Return (X, Y) of the center of cell containing provided text 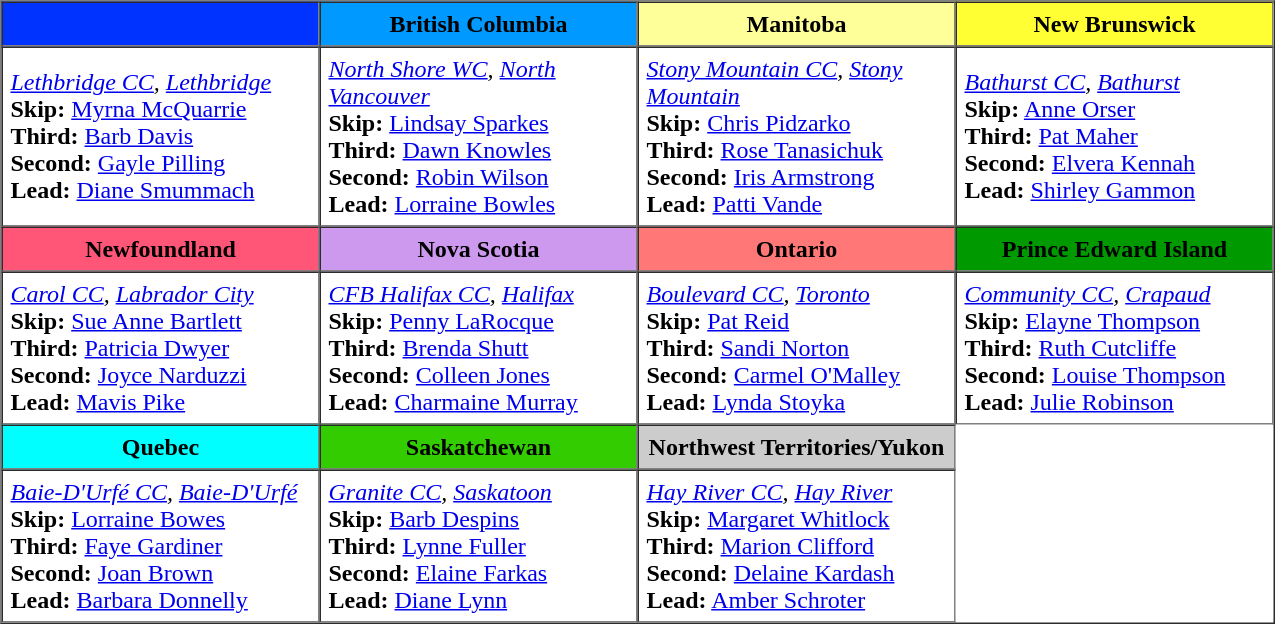
Prince Edward Island (1115, 248)
Quebec (161, 446)
Saskatchewan (479, 446)
Nova Scotia (479, 248)
Baie-D'Urfé CC, Baie-D'UrféSkip: Lorraine Bowes Third: Faye Gardiner Second: Joan Brown Lead: Barbara Donnelly (161, 546)
Manitoba (797, 24)
Lethbridge CC, LethbridgeSkip: Myrna McQuarrie Third: Barb Davis Second: Gayle Pilling Lead: Diane Smummach (161, 136)
Stony Mountain CC, Stony MountainSkip: Chris Pidzarko Third: Rose Tanasichuk Second: Iris Armstrong Lead: Patti Vande (797, 136)
Newfoundland (161, 248)
New Brunswick (1115, 24)
Ontario (797, 248)
Granite CC, SaskatoonSkip: Barb Despins Third: Lynne Fuller Second: Elaine Farkas Lead: Diane Lynn (479, 546)
Boulevard CC, TorontoSkip: Pat Reid Third: Sandi Norton Second: Carmel O'Malley Lead: Lynda Stoyka (797, 348)
Northwest Territories/Yukon (797, 446)
Hay River CC, Hay RiverSkip: Margaret Whitlock Third: Marion Clifford Second: Delaine Kardash Lead: Amber Schroter (797, 546)
Community CC, CrapaudSkip: Elayne Thompson Third: Ruth Cutcliffe Second: Louise Thompson Lead: Julie Robinson (1115, 348)
Bathurst CC, BathurstSkip: Anne Orser Third: Pat Maher Second: Elvera Kennah Lead: Shirley Gammon (1115, 136)
CFB Halifax CC, HalifaxSkip: Penny LaRocque Third: Brenda Shutt Second: Colleen Jones Lead: Charmaine Murray (479, 348)
British Columbia (479, 24)
Carol CC, Labrador CitySkip: Sue Anne Bartlett Third: Patricia Dwyer Second: Joyce Narduzzi Lead: Mavis Pike (161, 348)
North Shore WC, North VancouverSkip: Lindsay Sparkes Third: Dawn Knowles Second: Robin Wilson Lead: Lorraine Bowles (479, 136)
